Scan for the cell matching the given text and deliver its [X, Y] coordinate at center. 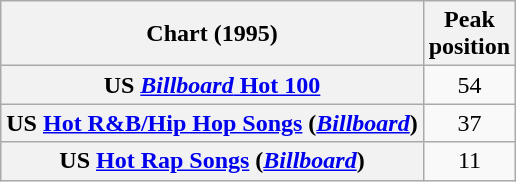
Chart (1995) [212, 34]
Peakposition [469, 34]
54 [469, 85]
US Hot Rap Songs (Billboard) [212, 161]
37 [469, 123]
11 [469, 161]
US Hot R&B/Hip Hop Songs (Billboard) [212, 123]
US Billboard Hot 100 [212, 85]
